Determine the (x, y) coordinate at the center of the cell enclosing the given text.  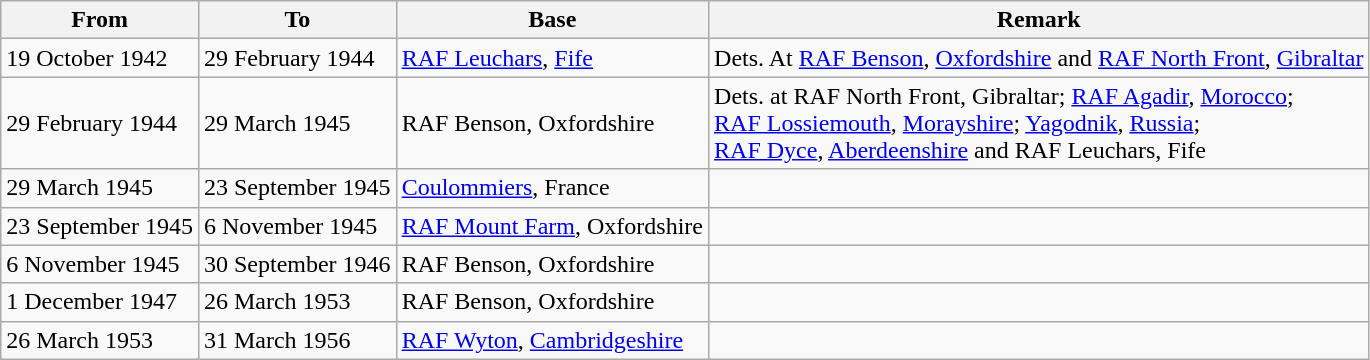
Remark (1039, 20)
RAF Mount Farm, Oxfordshire (552, 226)
31 March 1956 (297, 340)
RAF Leuchars, Fife (552, 58)
RAF Wyton, Cambridgeshire (552, 340)
To (297, 20)
Coulommiers, France (552, 188)
19 October 1942 (100, 58)
Base (552, 20)
30 September 1946 (297, 264)
From (100, 20)
1 December 1947 (100, 302)
Dets. At RAF Benson, Oxfordshire and RAF North Front, Gibraltar (1039, 58)
